Determine the [X, Y] coordinate at the center of the cell enclosing the given text.  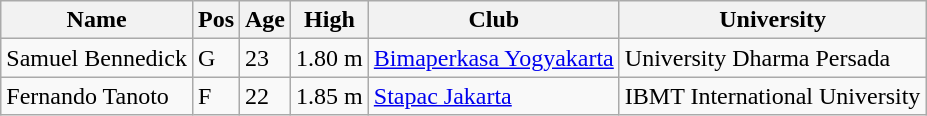
University [772, 20]
1.85 m [330, 96]
F [216, 96]
Pos [216, 20]
Age [266, 20]
Samuel Bennedick [97, 58]
G [216, 58]
1.80 m [330, 58]
High [330, 20]
Name [97, 20]
22 [266, 96]
Bimaperkasa Yogyakarta [494, 58]
University Dharma Persada [772, 58]
Club [494, 20]
IBMT International University [772, 96]
Fernando Tanoto [97, 96]
Stapac Jakarta [494, 96]
23 [266, 58]
